Provide the (x, y) coordinate of the cell's center where the given text is located.  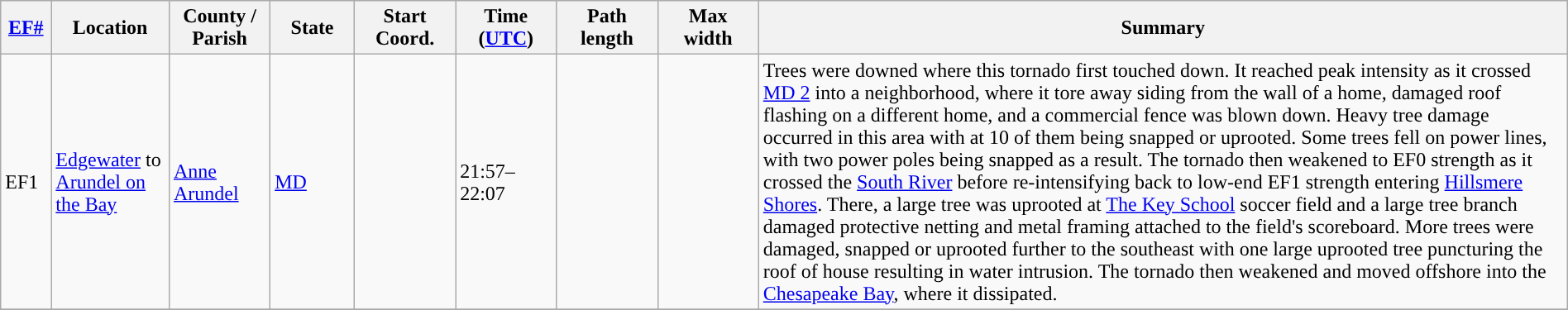
MD (313, 182)
Anne Arundel (219, 182)
State (313, 28)
Path length (607, 28)
EF# (26, 28)
Max width (708, 28)
Start Coord. (404, 28)
Edgewater to Arundel on the Bay (111, 182)
County / Parish (219, 28)
EF1 (26, 182)
Location (111, 28)
Summary (1163, 28)
Time (UTC) (506, 28)
21:57–22:07 (506, 182)
